Scan for the cell matching the given text and deliver its (x, y) coordinate at center. 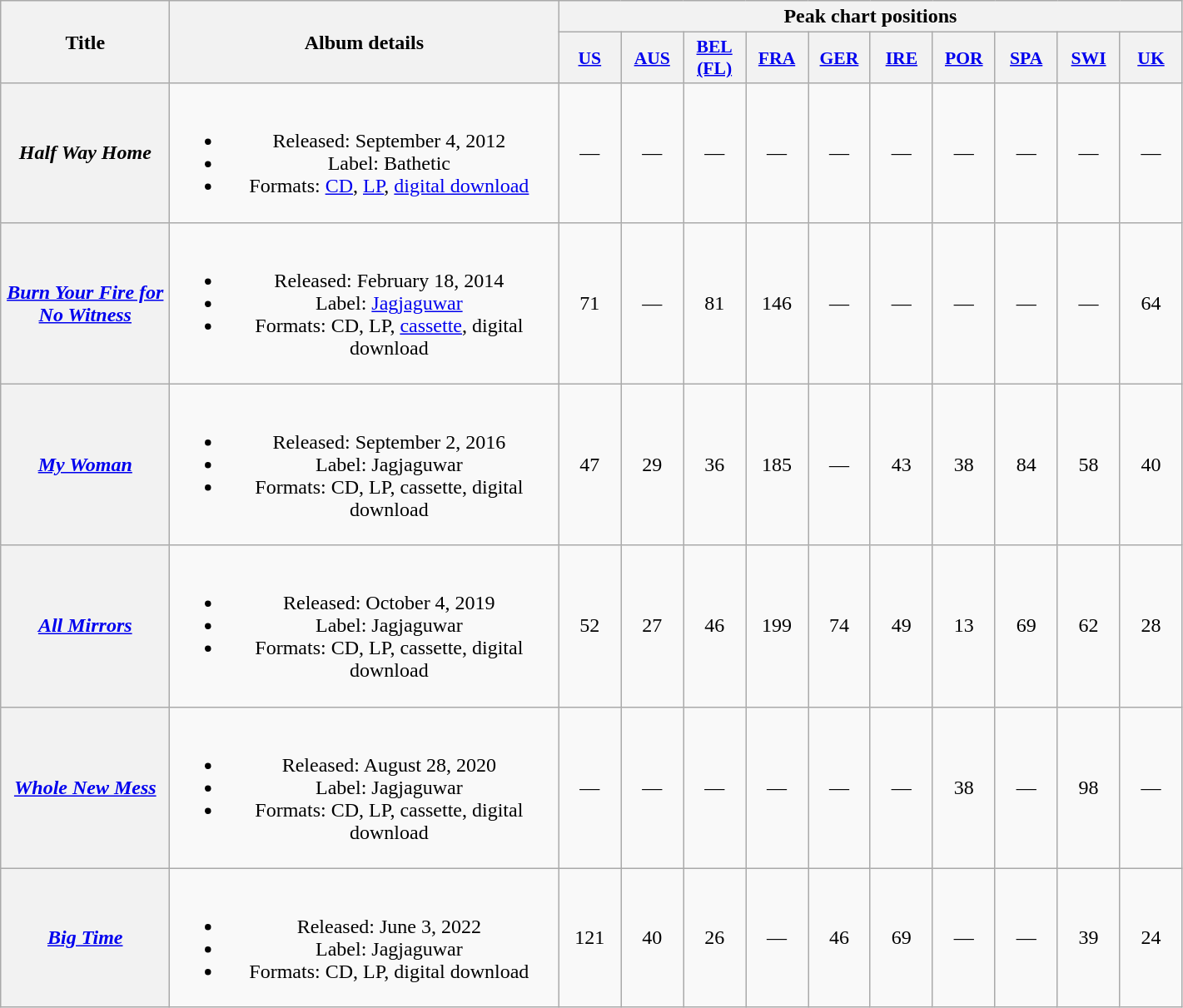
84 (1026, 464)
29 (653, 464)
47 (589, 464)
36 (714, 464)
Released: February 18, 2014Label: JagjaguwarFormats: CD, LP, cassette, digital download (365, 303)
POR (964, 58)
43 (901, 464)
Peak chart positions (871, 17)
Burn Your Fire for No Witness (85, 303)
IRE (901, 58)
Released: June 3, 2022Label: JagjaguwarFormats: CD, LP, digital download (365, 937)
SPA (1026, 58)
AUS (653, 58)
Album details (365, 42)
Half Way Home (85, 153)
64 (1151, 303)
My Woman (85, 464)
81 (714, 303)
185 (778, 464)
BEL(FL) (714, 58)
Released: August 28, 2020Label: JagjaguwarFormats: CD, LP, cassette, digital download (365, 787)
US (589, 58)
Released: September 2, 2016Label: JagjaguwarFormats: CD, LP, cassette, digital download (365, 464)
74 (839, 626)
71 (589, 303)
199 (778, 626)
27 (653, 626)
Released: September 4, 2012Label: BatheticFormats: CD, LP, digital download (365, 153)
121 (589, 937)
Title (85, 42)
All Mirrors (85, 626)
98 (1089, 787)
28 (1151, 626)
39 (1089, 937)
49 (901, 626)
Whole New Mess (85, 787)
Released: October 4, 2019Label: JagjaguwarFormats: CD, LP, cassette, digital download (365, 626)
58 (1089, 464)
13 (964, 626)
26 (714, 937)
146 (778, 303)
Big Time (85, 937)
SWI (1089, 58)
24 (1151, 937)
FRA (778, 58)
52 (589, 626)
GER (839, 58)
62 (1089, 626)
UK (1151, 58)
